Return [x, y] of the center of cell containing provided text 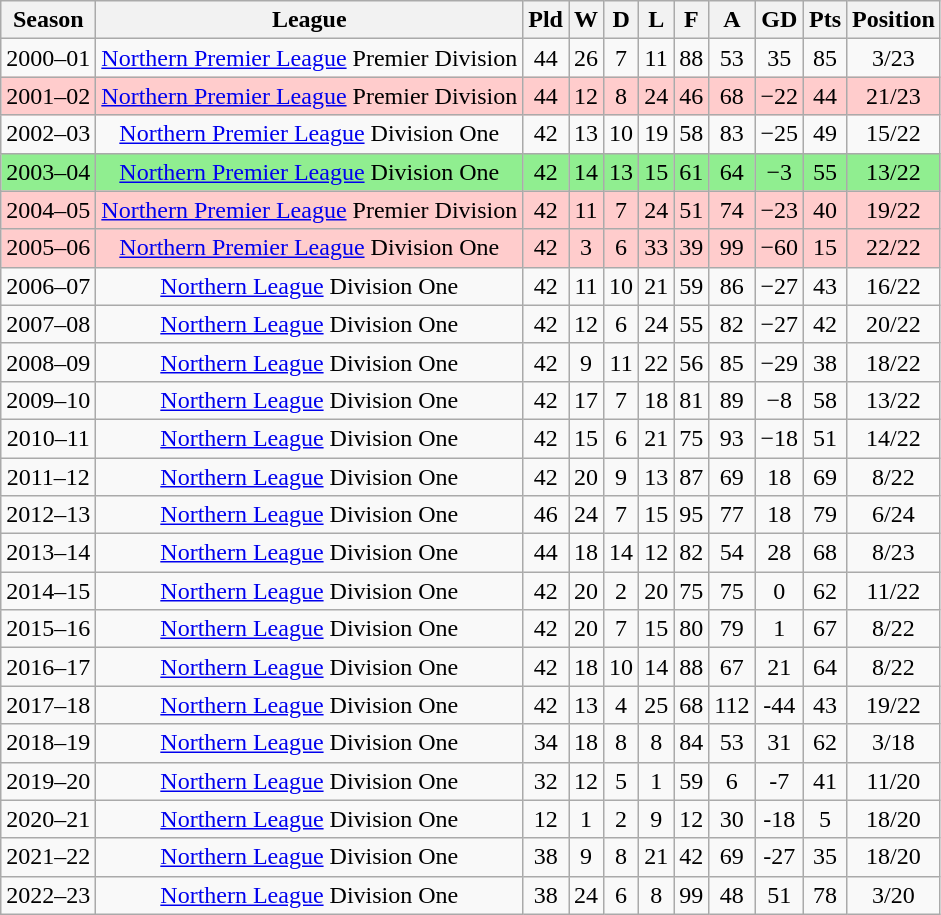
Pts [826, 20]
11/22 [894, 591]
−25 [780, 134]
19 [656, 134]
61 [692, 172]
84 [692, 743]
16/22 [894, 286]
4 [622, 705]
−29 [780, 362]
−23 [780, 210]
F [692, 20]
2007–08 [48, 324]
2001–02 [48, 96]
28 [780, 553]
−18 [780, 438]
3/18 [894, 743]
39 [692, 248]
22 [656, 362]
22/22 [894, 248]
74 [732, 210]
11/20 [894, 781]
3 [586, 248]
-18 [780, 819]
2013–14 [48, 553]
-7 [780, 781]
31 [780, 743]
54 [732, 553]
112 [732, 705]
-27 [780, 857]
81 [692, 400]
2008–09 [48, 362]
30 [732, 819]
2016–17 [48, 667]
17 [586, 400]
Season [48, 20]
Pld [546, 20]
2012–13 [48, 515]
A [732, 20]
2019–20 [48, 781]
2003–04 [48, 172]
15/22 [894, 134]
26 [586, 58]
56 [692, 362]
2011–12 [48, 477]
2014–15 [48, 591]
40 [826, 210]
-44 [780, 705]
−8 [780, 400]
−60 [780, 248]
77 [732, 515]
95 [692, 515]
2017–18 [48, 705]
25 [656, 705]
41 [826, 781]
0 [780, 591]
14/22 [894, 438]
20/22 [894, 324]
League [310, 20]
2000–01 [48, 58]
2010–11 [48, 438]
49 [826, 134]
−22 [780, 96]
Position [894, 20]
93 [732, 438]
2009–10 [48, 400]
34 [546, 743]
78 [826, 895]
2022–23 [48, 895]
32 [546, 781]
2006–07 [48, 286]
3/20 [894, 895]
3/23 [894, 58]
87 [692, 477]
8/23 [894, 553]
GD [780, 20]
33 [656, 248]
2015–16 [48, 629]
D [622, 20]
2020–21 [48, 819]
2021–22 [48, 857]
2005–06 [48, 248]
−3 [780, 172]
83 [732, 134]
L [656, 20]
2002–03 [48, 134]
21/23 [894, 96]
2004–05 [48, 210]
89 [732, 400]
18/22 [894, 362]
6/24 [894, 515]
80 [692, 629]
48 [732, 895]
86 [732, 286]
2018–19 [48, 743]
W [586, 20]
